Find where the given text appears and provide that cell's center as (x, y) coordinate. 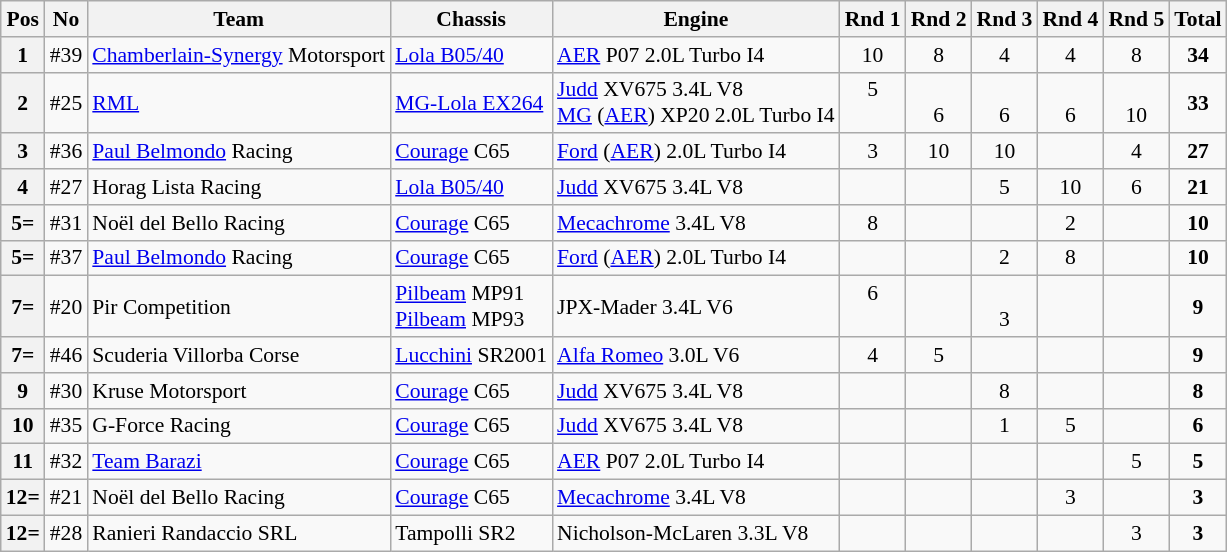
Scuderia Villorba Corse (238, 355)
Total (1198, 19)
#35 (66, 426)
#37 (66, 258)
#21 (66, 498)
Pos (23, 19)
Team Barazi (238, 462)
#46 (66, 355)
Rnd 5 (1136, 19)
#32 (66, 462)
Kruse Motorsport (238, 391)
#31 (66, 223)
21 (1198, 187)
Chassis (471, 19)
Engine (696, 19)
34 (1198, 55)
33 (1198, 102)
Rnd 3 (1005, 19)
No (66, 19)
#39 (66, 55)
#36 (66, 152)
Lucchini SR2001 (471, 355)
#28 (66, 533)
#27 (66, 187)
#25 (66, 102)
MG-Lola EX264 (471, 102)
RML (238, 102)
Ranieri Randaccio SRL (238, 533)
Judd XV675 3.4L V8MG (AER) XP20 2.0L Turbo I4 (696, 102)
Horag Lista Racing (238, 187)
Pir Competition (238, 306)
Team (238, 19)
#30 (66, 391)
Rnd 1 (873, 19)
#20 (66, 306)
G-Force Racing (238, 426)
11 (23, 462)
Rnd 2 (939, 19)
Chamberlain-Synergy Motorsport (238, 55)
27 (1198, 152)
Rnd 4 (1070, 19)
Pilbeam MP91Pilbeam MP93 (471, 306)
JPX-Mader 3.4L V6 (696, 306)
Nicholson-McLaren 3.3L V8 (696, 533)
Tampolli SR2 (471, 533)
Alfa Romeo 3.0L V6 (696, 355)
